Search for the cell housing the specified text and yield its (X, Y) center coordinate. 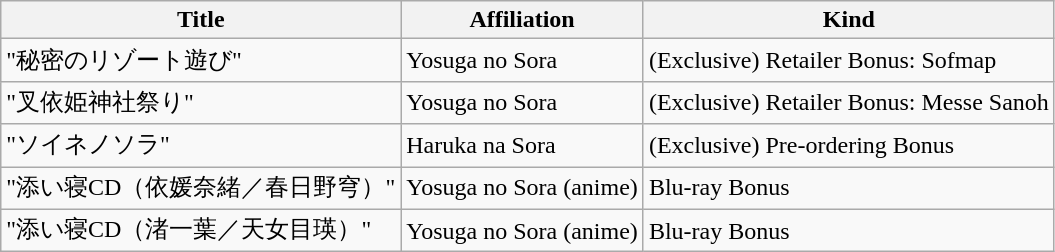
"秘密のリゾート遊び" (201, 60)
"叉依姫神社祭り" (201, 102)
"ソイネノソラ" (201, 146)
"添い寝CD（依媛奈緒／春日野穹）" (201, 188)
Affiliation (522, 20)
(Exclusive) Retailer Bonus: Messe Sanoh (848, 102)
Haruka na Sora (522, 146)
(Exclusive) Retailer Bonus: Sofmap (848, 60)
(Exclusive) Pre-ordering Bonus (848, 146)
Kind (848, 20)
"添い寝CD（渚一葉／天女目瑛）" (201, 230)
Title (201, 20)
